Output the (X, Y) coordinate of the center of the cell containing the given text.  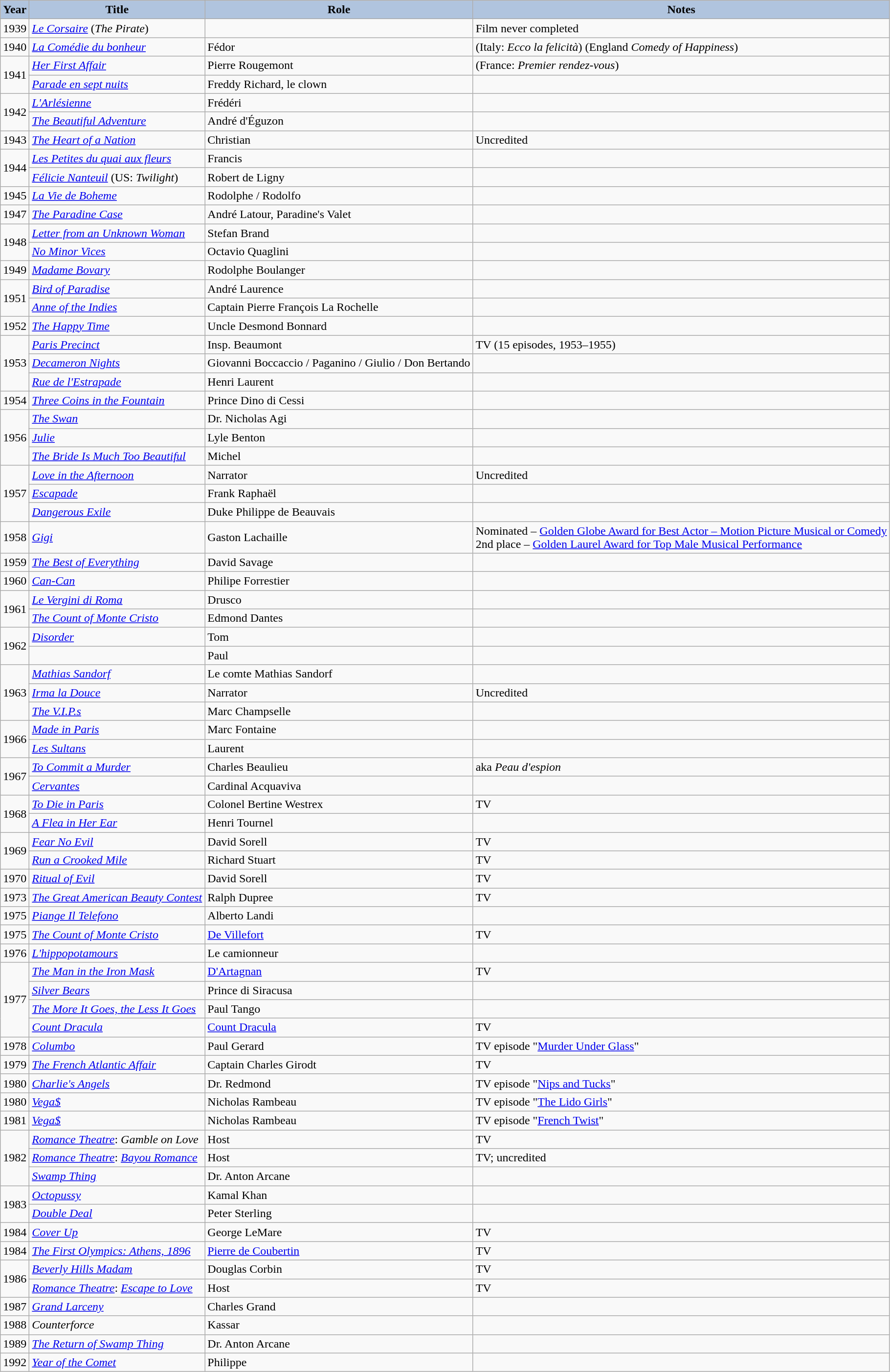
Giovanni Boccaccio / Paganino / Giulio / Don Bertando (339, 363)
The Return of Swamp Thing (117, 1344)
1970 (15, 879)
George LeMare (339, 1232)
Irma la Douce (117, 693)
Rue de l'Estrapade (117, 382)
1951 (15, 298)
Uncle Desmond Bonnard (339, 326)
1948 (15, 242)
Les Sultans (117, 748)
Cervantes (117, 785)
Silver Bears (117, 990)
The Paradine Case (117, 214)
TV (15 episodes, 1953–1955) (681, 345)
The Swan (117, 419)
(France: Premier rendez-vous) (681, 65)
No Minor Vices (117, 252)
Three Coins in the Fountain (117, 400)
Laurent (339, 748)
Marc Fontaine (339, 730)
Pierre Rougemont (339, 65)
De Villefort (339, 935)
David Savage (339, 563)
Michel (339, 456)
Paris Precinct (117, 345)
Notes (681, 10)
1969 (15, 850)
Film never completed (681, 28)
1977 (15, 1000)
1943 (15, 140)
Robert de Ligny (339, 177)
L'hippopotamours (117, 953)
Columbo (117, 1046)
1966 (15, 739)
Le camionneur (339, 953)
Frédéri (339, 103)
Les Petites du quai aux fleurs (117, 158)
Romance Theatre: Bayou Romance (117, 1158)
Piange Il Telefono (117, 916)
The Great American Beauty Contest (117, 897)
1956 (15, 437)
Prince di Siracusa (339, 990)
Henri Laurent (339, 382)
1958 (15, 537)
1952 (15, 326)
The More It Goes, the Less It Goes (117, 1009)
Captain Pierre François La Rochelle (339, 307)
Captain Charles Girodt (339, 1065)
Marc Champselle (339, 711)
Christian (339, 140)
1976 (15, 953)
Cardinal Acquaviva (339, 785)
Cover Up (117, 1232)
Tom (339, 637)
Beverly Hills Madam (117, 1269)
Charles Grand (339, 1307)
Letter from an Unknown Woman (117, 233)
Romance Theatre: Gamble on Love (117, 1139)
Love in the Afternoon (117, 475)
Year (15, 10)
Freddy Richard, le clown (339, 84)
1959 (15, 563)
The First Olympics: Athens, 1896 (117, 1251)
1992 (15, 1362)
Kamal Khan (339, 1195)
Anne of the Indies (117, 307)
Dr. Nicholas Agi (339, 419)
1941 (15, 75)
Richard Stuart (339, 860)
Pierre de Coubertin (339, 1251)
Edmond Dantes (339, 618)
Fédor (339, 47)
Alberto Landi (339, 916)
Stefan Brand (339, 233)
1954 (15, 400)
To Commit a Murder (117, 767)
1957 (15, 493)
Duke Philippe de Beauvais (339, 512)
Run a Crooked Mile (117, 860)
1953 (15, 363)
The V.I.P.s (117, 711)
1949 (15, 270)
Julie (117, 437)
Prince Dino di Cessi (339, 400)
Lyle Benton (339, 437)
Frank Raphaël (339, 493)
The Heart of a Nation (117, 140)
TV episode "Nips and Tucks" (681, 1083)
1979 (15, 1065)
Romance Theatre: Escape to Love (117, 1288)
TV episode "The Lido Girls" (681, 1102)
André Latour, Paradine's Valet (339, 214)
The French Atlantic Affair (117, 1065)
Decameron Nights (117, 363)
1944 (15, 168)
Paul Tango (339, 1009)
Bird of Paradise (117, 289)
1973 (15, 897)
Octavio Quaglini (339, 252)
The Bride Is Much Too Beautiful (117, 456)
Ralph Dupree (339, 897)
1961 (15, 609)
Paul Gerard (339, 1046)
Le Vergini di Roma (117, 600)
Le Corsaire (The Pirate) (117, 28)
Gaston Lachaille (339, 537)
Douglas Corbin (339, 1269)
Charles Beaulieu (339, 767)
1960 (15, 581)
André d'Éguzon (339, 121)
La Vie de Boheme (117, 196)
1981 (15, 1120)
Year of the Comet (117, 1362)
1986 (15, 1279)
1988 (15, 1325)
Double Deal (117, 1214)
1940 (15, 47)
Le comte Mathias Sandorf (339, 674)
Philippe (339, 1362)
Grand Larceny (117, 1307)
Octopussy (117, 1195)
1947 (15, 214)
1978 (15, 1046)
1962 (15, 646)
Parade en sept nuits (117, 84)
D'Artagnan (339, 972)
Paul (339, 655)
TV episode "Murder Under Glass" (681, 1046)
Can-Can (117, 581)
La Comédie du bonheur (117, 47)
1963 (15, 693)
To Die in Paris (117, 804)
Madame Bovary (117, 270)
Fear No Evil (117, 841)
André Laurence (339, 289)
Her First Affair (117, 65)
1968 (15, 813)
Mathias Sandorf (117, 674)
Dangerous Exile (117, 512)
Francis (339, 158)
Title (117, 10)
1983 (15, 1204)
Drusco (339, 600)
Peter Sterling (339, 1214)
Charlie's Angels (117, 1083)
Disorder (117, 637)
A Flea in Her Ear (117, 823)
1982 (15, 1158)
The Man in the Iron Mask (117, 972)
aka Peau d'espion (681, 767)
TV; uncredited (681, 1158)
1945 (15, 196)
Ritual of Evil (117, 879)
Henri Tournel (339, 823)
Counterforce (117, 1325)
The Best of Everything (117, 563)
Escapade (117, 493)
1987 (15, 1307)
Swamp Thing (117, 1176)
Colonel Bertine Westrex (339, 804)
Gigi (117, 537)
1989 (15, 1344)
Rodolphe Boulanger (339, 270)
Félicie Nanteuil (US: Twilight) (117, 177)
Role (339, 10)
The Beautiful Adventure (117, 121)
Insp. Beaumont (339, 345)
L'Arlésienne (117, 103)
(Italy: Ecco la felicità) (England Comedy of Happiness) (681, 47)
Made in Paris (117, 730)
TV episode "French Twist" (681, 1120)
Dr. Redmond (339, 1083)
The Happy Time (117, 326)
1939 (15, 28)
Kassar (339, 1325)
1967 (15, 776)
Philipe Forrestier (339, 581)
Nominated – Golden Globe Award for Best Actor – Motion Picture Musical or Comedy 2nd place – Golden Laurel Award for Top Male Musical Performance (681, 537)
Rodolphe / Rodolfo (339, 196)
1942 (15, 112)
